Provide the (X, Y) coordinate of the cell's center where the given text is located.  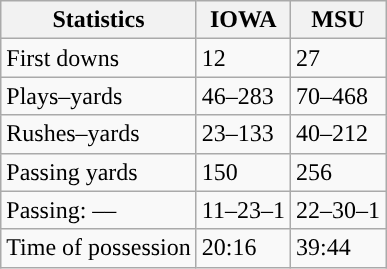
256 (338, 172)
11–23–1 (243, 210)
70–468 (338, 96)
23–133 (243, 134)
22–30–1 (338, 210)
Rushes–yards (99, 134)
46–283 (243, 96)
40–212 (338, 134)
First downs (99, 58)
Passing yards (99, 172)
Passing: –– (99, 210)
20:16 (243, 248)
27 (338, 58)
MSU (338, 20)
Statistics (99, 20)
Time of possession (99, 248)
39:44 (338, 248)
IOWA (243, 20)
150 (243, 172)
Plays–yards (99, 96)
12 (243, 58)
